Find where the given text appears and provide that cell's center as (x, y) coordinate. 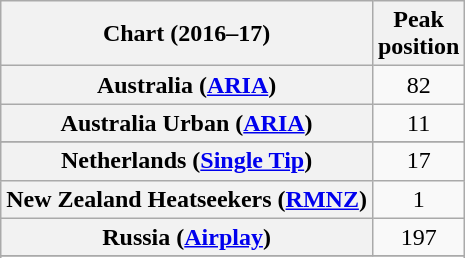
1 (418, 199)
Netherlands (Single Tip) (187, 161)
Chart (2016–17) (187, 34)
17 (418, 161)
Russia (Airplay) (187, 237)
Australia (ARIA) (187, 85)
New Zealand Heatseekers (RMNZ) (187, 199)
Australia Urban (ARIA) (187, 123)
Peak position (418, 34)
82 (418, 85)
11 (418, 123)
197 (418, 237)
